Return the [x, y] coordinate for the center point of the cell that contains the specified text.  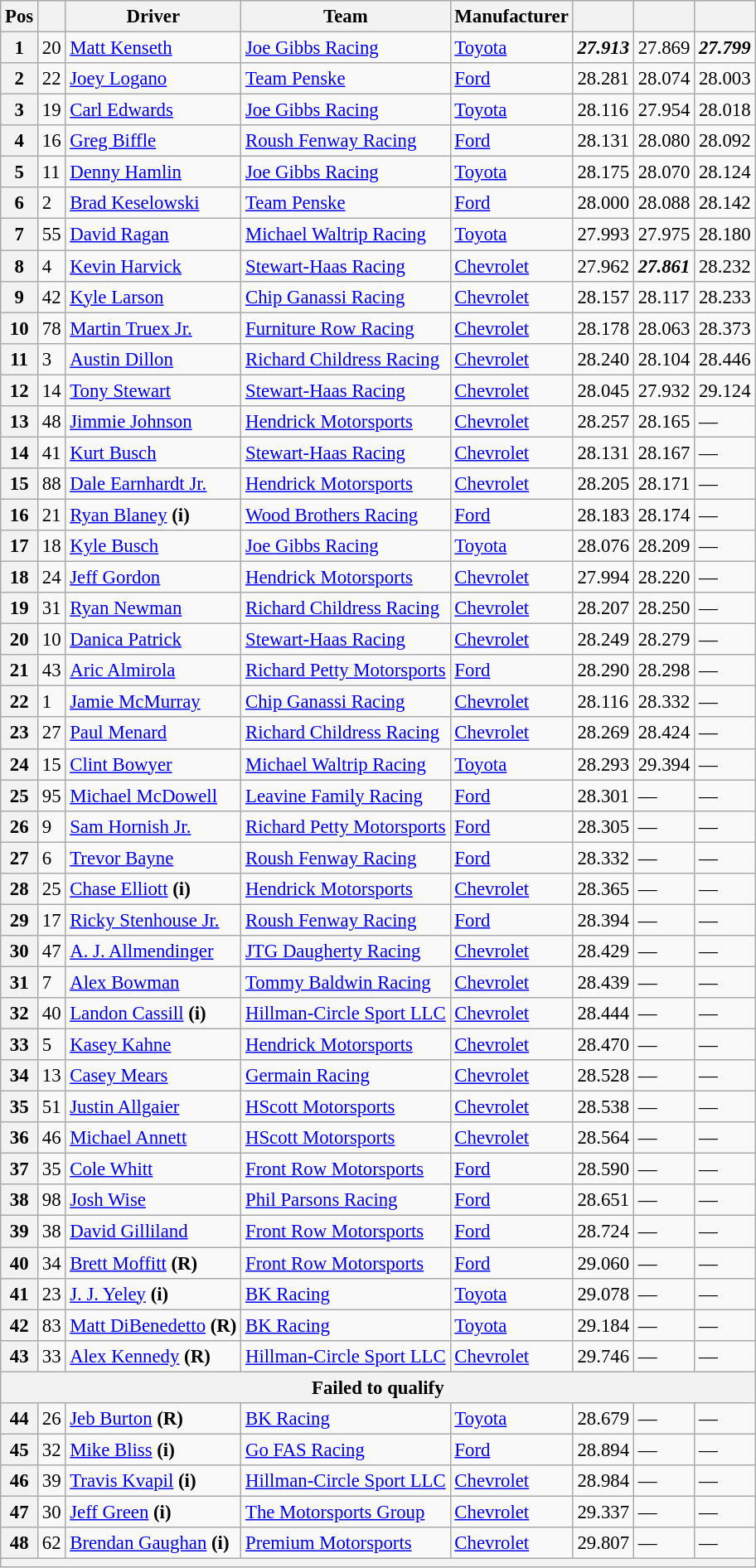
Ricky Stenhouse Jr. [153, 920]
David Ragan [153, 235]
Carl Edwards [153, 110]
28.178 [603, 328]
Cole Whitt [153, 1169]
Tony Stewart [153, 390]
Matt DiBenedetto (R) [153, 1325]
28.232 [724, 266]
28.171 [663, 484]
98 [51, 1201]
Dale Earnhardt Jr. [153, 484]
28.424 [663, 733]
Leavine Family Racing [346, 796]
28.124 [724, 172]
28.301 [603, 796]
78 [51, 328]
28.045 [603, 390]
28.444 [603, 1014]
28.724 [603, 1232]
28.257 [603, 422]
28.281 [603, 79]
28.429 [603, 951]
Jeb Burton (R) [153, 1419]
Kasey Kahne [153, 1045]
28.290 [603, 670]
28.894 [603, 1449]
29.184 [603, 1325]
28.250 [663, 608]
12 [20, 390]
Furniture Row Racing [346, 328]
28.092 [724, 141]
Phil Parsons Racing [346, 1201]
Germain Racing [346, 1076]
Josh Wise [153, 1201]
Michael McDowell [153, 796]
28.439 [603, 982]
Pos [20, 17]
28.207 [603, 608]
28.165 [663, 422]
28.076 [603, 546]
Team [346, 17]
27.799 [724, 48]
29.078 [603, 1294]
Matt Kenseth [153, 48]
28.373 [724, 328]
29.746 [603, 1356]
95 [51, 796]
Mike Bliss (i) [153, 1449]
David Gilliland [153, 1232]
27.913 [603, 48]
Ryan Newman [153, 608]
28.209 [663, 546]
27.993 [603, 235]
Trevor Bayne [153, 858]
Brendan Gaughan (i) [153, 1543]
28.298 [663, 670]
62 [51, 1543]
28.984 [603, 1481]
Wood Brothers Racing [346, 515]
28.240 [603, 359]
Chase Elliott (i) [153, 889]
27.869 [663, 48]
88 [51, 484]
28.157 [603, 297]
Clint Bowyer [153, 764]
28.679 [603, 1419]
Ryan Blaney (i) [153, 515]
28.220 [663, 578]
28.117 [663, 297]
Alex Bowman [153, 982]
28.104 [663, 359]
8 [20, 266]
28.003 [724, 79]
29.124 [724, 390]
29.807 [603, 1543]
Greg Biffle [153, 141]
Kyle Larson [153, 297]
27.962 [603, 266]
Jimmie Johnson [153, 422]
Kurt Busch [153, 452]
27.861 [663, 266]
Manufacturer [511, 17]
Landon Cassill (i) [153, 1014]
JTG Daugherty Racing [346, 951]
Brad Keselowski [153, 203]
Aric Almirola [153, 670]
Danica Patrick [153, 640]
28.538 [603, 1107]
83 [51, 1325]
Martin Truex Jr. [153, 328]
Sam Hornish Jr. [153, 826]
Kyle Busch [153, 546]
Go FAS Racing [346, 1449]
29 [20, 920]
A. J. Allmendinger [153, 951]
29.394 [663, 764]
Kevin Harvick [153, 266]
28.183 [603, 515]
28.269 [603, 733]
28.590 [603, 1169]
Justin Allgaier [153, 1107]
44 [20, 1419]
28.394 [603, 920]
28.018 [724, 110]
28.088 [663, 203]
28.174 [663, 515]
28.651 [603, 1201]
28.279 [663, 640]
Alex Kennedy (R) [153, 1356]
28.074 [663, 79]
27.932 [663, 390]
J. J. Yeley (i) [153, 1294]
Joey Logano [153, 79]
Driver [153, 17]
28 [20, 889]
28.293 [603, 764]
55 [51, 235]
45 [20, 1449]
28.063 [663, 328]
28.080 [663, 141]
Jamie McMurray [153, 702]
Paul Menard [153, 733]
Premium Motorsports [346, 1543]
Jeff Green (i) [153, 1512]
27.954 [663, 110]
Michael Annett [153, 1138]
28.000 [603, 203]
37 [20, 1169]
Austin Dillon [153, 359]
28.167 [663, 452]
27.975 [663, 235]
28.175 [603, 172]
Travis Kvapil (i) [153, 1481]
The Motorsports Group [346, 1512]
Denny Hamlin [153, 172]
Jeff Gordon [153, 578]
Brett Moffitt (R) [153, 1263]
28.470 [603, 1045]
28.180 [724, 235]
28.564 [603, 1138]
51 [51, 1107]
28.233 [724, 297]
28.142 [724, 203]
Casey Mears [153, 1076]
29.060 [603, 1263]
28.365 [603, 889]
28.205 [603, 484]
28.305 [603, 826]
28.070 [663, 172]
36 [20, 1138]
28.249 [603, 640]
27.994 [603, 578]
29.337 [603, 1512]
Failed to qualify [378, 1387]
28.528 [603, 1076]
Tommy Baldwin Racing [346, 982]
28.446 [724, 359]
